Provide the (X, Y) coordinate of the cell's center where the given text is located.  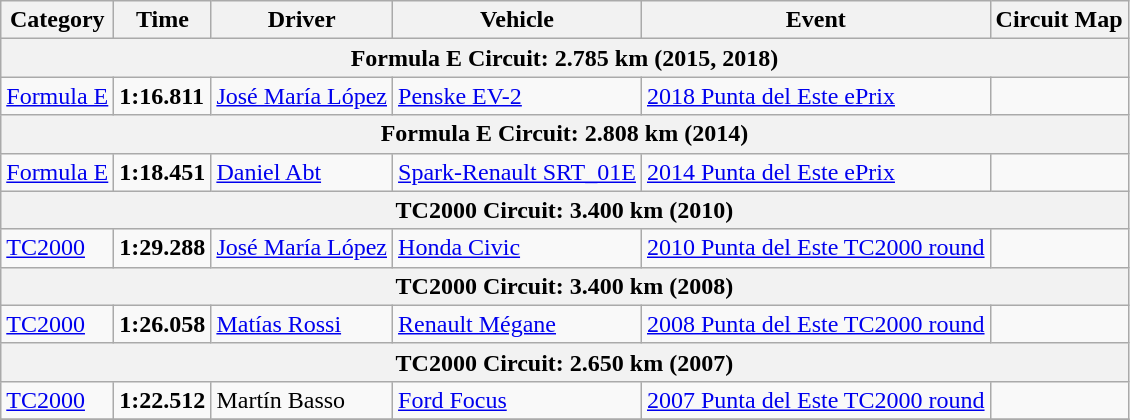
Event (816, 20)
Ford Focus (518, 400)
Driver (302, 20)
Spark-Renault SRT_01E (518, 172)
2008 Punta del Este TC2000 round (816, 324)
Martín Basso (302, 400)
Penske EV-2 (518, 96)
2007 Punta del Este TC2000 round (816, 400)
TC2000 Circuit: 2.650 km (2007) (564, 362)
Vehicle (518, 20)
TC2000 Circuit: 3.400 km (2008) (564, 286)
1:26.058 (162, 324)
Honda Civic (518, 248)
1:18.451 (162, 172)
Renault Mégane (518, 324)
TC2000 Circuit: 3.400 km (2010) (564, 210)
1:22.512 (162, 400)
1:16.811 (162, 96)
Formula E Circuit: 2.808 km (2014) (564, 134)
Category (58, 20)
Daniel Abt (302, 172)
2010 Punta del Este TC2000 round (816, 248)
Formula E Circuit: 2.785 km (2015, 2018) (564, 58)
Time (162, 20)
1:29.288 (162, 248)
2014 Punta del Este ePrix (816, 172)
Circuit Map (1059, 20)
Matías Rossi (302, 324)
2018 Punta del Este ePrix (816, 96)
